Identify which cell holds the provided text, then report its [X, Y] central coordinate. 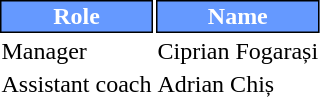
Name [238, 16]
Ciprian Fogarași [238, 51]
Manager [76, 51]
Role [76, 16]
